Extract the [x, y] coordinate from the center of the cell holding the provided text.  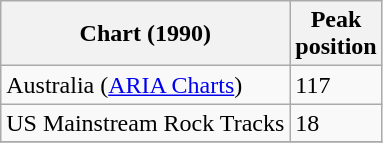
US Mainstream Rock Tracks [146, 123]
117 [336, 85]
Australia (ARIA Charts) [146, 85]
18 [336, 123]
Peakposition [336, 34]
Chart (1990) [146, 34]
